Locate the cell with the specified text and output its (x, y) center coordinate. 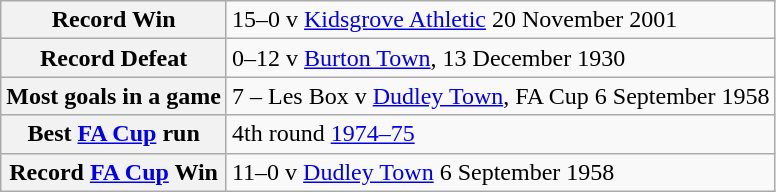
Best FA Cup run (114, 134)
Most goals in a game (114, 96)
4th round 1974–75 (500, 134)
Record FA Cup Win (114, 172)
Record Win (114, 20)
7 – Les Box v Dudley Town, FA Cup 6 September 1958 (500, 96)
15–0 v Kidsgrove Athletic 20 November 2001 (500, 20)
11–0 v Dudley Town 6 September 1958 (500, 172)
Record Defeat (114, 58)
0–12 v Burton Town, 13 December 1930 (500, 58)
